Return the [x, y] coordinate for the center point of the cell that contains the specified text.  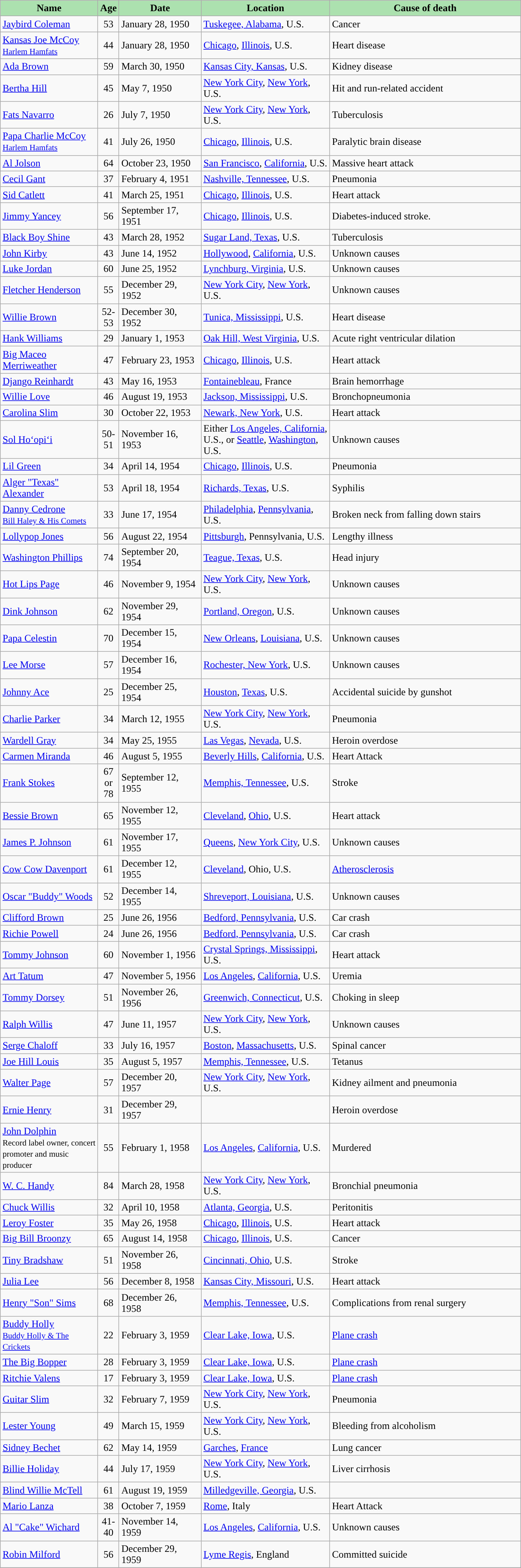
December 26, 1958 [160, 1303]
Uremia [425, 976]
March 30, 1950 [160, 67]
Sidney Bechet [49, 1448]
July 26, 1950 [160, 142]
December 15, 1954 [160, 638]
Kansas City, Kansas, U.S. [265, 67]
Kansas City, Missouri, U.S. [265, 1281]
Alger "Texas" Alexander [49, 487]
26 [108, 115]
Hit and run-related accident [425, 88]
May 7, 1950 [160, 88]
Leroy Foster [49, 1223]
April 18, 1954 [160, 487]
San Francisco, California, U.S. [265, 163]
Sol Hoʻopiʻi [49, 439]
Wardell Gray [49, 740]
May 25, 1955 [160, 740]
Spinal cancer [425, 1046]
December 29, 1957 [160, 1110]
Rome, Italy [265, 1506]
24 [108, 933]
Richie Powell [49, 933]
Lynchburg, Virginia, U.S. [265, 269]
Massive heart attack [425, 163]
Paralytic brain disease [425, 142]
John DolphinRecord label owner, concert promoter and music producer [49, 1148]
August 14, 1958 [160, 1239]
Jackson, Mississippi, U.S. [265, 397]
Walter Page [49, 1083]
John Kirby [49, 253]
Guitar Slim [49, 1400]
November 26, 1958 [160, 1260]
Ernie Henry [49, 1110]
Luke Jordan [49, 269]
Hank Williams [49, 339]
August 19, 1953 [160, 397]
Sid Catlett [49, 194]
38 [108, 1506]
Al Jolson [49, 163]
Lee Morse [49, 665]
Robin Milford [49, 1554]
31 [108, 1110]
October 7, 1959 [160, 1506]
Joe Hill Louis [49, 1061]
Las Vegas, Nevada, U.S. [265, 740]
Cecil Gant [49, 179]
Ada Brown [49, 67]
Lyme Regis, England [265, 1554]
Frank Stokes [49, 783]
Sugar Land, Texas, U.S. [265, 237]
Either Los Angeles, California, U.S., or Seattle, Washington, U.S. [265, 439]
Lollypop Jones [49, 536]
Lung cancer [425, 1448]
December 14, 1955 [160, 896]
Teague, Texas, U.S. [265, 557]
Nashville, Tennessee, U.S. [265, 179]
Complications from renal surgery [425, 1303]
Kansas Joe McCoy Harlem Hamfats [49, 46]
37 [108, 179]
W. C. Handy [49, 1186]
Shreveport, Louisiana, U.S. [265, 896]
Black Boy Shine [49, 237]
Papa Charlie McCoy Harlem Hamfats [49, 142]
October 22, 1953 [160, 413]
Milledgeville, Georgia, U.S. [265, 1490]
Bessie Brown [49, 815]
December 20, 1957 [160, 1083]
84 [108, 1186]
Clifford Brown [49, 917]
December 8, 1958 [160, 1281]
Serge Chaloff [49, 1046]
Diabetes-induced stroke. [425, 216]
Danny Cedrone Bill Haley & His Comets [49, 515]
Tommy Johnson [49, 954]
Crystal Springs, Mississippi, U.S. [265, 954]
November 29, 1954 [160, 611]
74 [108, 557]
Bronchopneumonia [425, 397]
February 4, 1951 [160, 179]
February 23, 1953 [160, 360]
August 5, 1955 [160, 756]
Peritonitis [425, 1207]
64 [108, 163]
James P. Johnson [49, 843]
Ralph Willis [49, 1025]
July 7, 1950 [160, 115]
Hot Lips Page [49, 584]
22 [108, 1335]
June 14, 1952 [160, 253]
Greenwich, Connecticut, U.S. [265, 997]
49 [108, 1426]
Committed suicide [425, 1554]
Newark, New York, U.S. [265, 413]
April 14, 1954 [160, 466]
Brain hemorrhage [425, 381]
52-53 [108, 317]
28 [108, 1362]
Queens, New York City, U.S. [265, 843]
November 5, 1956 [160, 976]
February 7, 1959 [160, 1400]
Julia Lee [49, 1281]
November 14, 1959 [160, 1527]
August 5, 1957 [160, 1061]
Kidney disease [425, 67]
June 17, 1954 [160, 515]
March 28, 1952 [160, 237]
Date [160, 8]
68 [108, 1303]
July 17, 1959 [160, 1469]
Kidney ailment and pneumonia [425, 1083]
45 [108, 88]
Syphilis [425, 487]
Fletcher Henderson [49, 291]
Django Reinhardt [49, 381]
Acute right ventricular dilation [425, 339]
70 [108, 638]
67 or 78 [108, 783]
November 9, 1954 [160, 584]
Tunica, Mississippi, U.S. [265, 317]
Atherosclerosis [425, 869]
Henry "Son" Sims [49, 1303]
Lengthy illness [425, 536]
May 16, 1953 [160, 381]
Choking in sleep [425, 997]
Jaybird Coleman [49, 24]
December 25, 1954 [160, 692]
March 12, 1955 [160, 719]
Boston, Massachusetts, U.S. [265, 1046]
50-51 [108, 439]
June 25, 1952 [160, 269]
Cincinnati, Ohio, U.S. [265, 1260]
Pittsburgh, Pennsylvania, U.S. [265, 536]
Johnny Ace [49, 692]
Tetanus [425, 1061]
Garches, France [265, 1448]
Atlanta, Georgia, U.S. [265, 1207]
Liver cirrhosis [425, 1469]
Jimmy Yancey [49, 216]
Hollywood, California, U.S. [265, 253]
November 1, 1956 [160, 954]
August 22, 1954 [160, 536]
Murdered [425, 1148]
Accidental suicide by gunshot [425, 692]
January 1, 1953 [160, 339]
September 12, 1955 [160, 783]
New Orleans, Louisiana, U.S. [265, 638]
Billie Holiday [49, 1469]
Portland, Oregon, U.S. [265, 611]
Cow Cow Davenport [49, 869]
Chuck Willis [49, 1207]
Age [108, 8]
59 [108, 67]
Art Tatum [49, 976]
March 15, 1959 [160, 1426]
Bleeding from alcoholism [425, 1426]
Carmen Miranda [49, 756]
May 14, 1959 [160, 1448]
Oak Hill, West Virginia, U.S. [265, 339]
November 26, 1956 [160, 997]
Willie Brown [49, 317]
Fats Navarro [49, 115]
May 26, 1958 [160, 1223]
September 17, 1951 [160, 216]
Carolina Slim [49, 413]
Bertha Hill [49, 88]
December 30, 1952 [160, 317]
29 [108, 339]
30 [108, 413]
Willie Love [49, 397]
Big Bill Broonzy [49, 1239]
Broken neck from falling down stairs [425, 515]
Oscar "Buddy" Woods [49, 896]
October 23, 1950 [160, 163]
April 10, 1958 [160, 1207]
June 11, 1957 [160, 1025]
Blind Willie McTell [49, 1490]
Tuskegee, Alabama, U.S. [265, 24]
September 20, 1954 [160, 557]
Mario Lanza [49, 1506]
Ritchie Valens [49, 1378]
17 [108, 1378]
Buddy Holly Buddy Holly & The Crickets [49, 1335]
February 1, 1958 [160, 1148]
March 25, 1951 [160, 194]
Fontainebleau, France [265, 381]
November 17, 1955 [160, 843]
March 28, 1958 [160, 1186]
August 19, 1959 [160, 1490]
Papa Celestin [49, 638]
November 16, 1953 [160, 439]
Name [49, 8]
Location [265, 8]
Richards, Texas, U.S. [265, 487]
Head injury [425, 557]
December 29, 1952 [160, 291]
Lester Young [49, 1426]
Big Maceo Merriweather [49, 360]
December 29, 1959 [160, 1554]
November 12, 1955 [160, 815]
Washington Phillips [49, 557]
Al "Cake" Wichard [49, 1527]
December 12, 1955 [160, 869]
Cause of death [425, 8]
52 [108, 896]
Dink Johnson [49, 611]
Lil Green [49, 466]
July 16, 1957 [160, 1046]
The Big Bopper [49, 1362]
Bronchial pneumonia [425, 1186]
Philadelphia, Pennsylvania, U.S. [265, 515]
Tiny Bradshaw [49, 1260]
Charlie Parker [49, 719]
Tommy Dorsey [49, 997]
41-40 [108, 1527]
Beverly Hills, California, U.S. [265, 756]
Rochester, New York, U.S. [265, 665]
Houston, Texas, U.S. [265, 692]
December 16, 1954 [160, 665]
